Find where the given text appears and provide that cell's center as [x, y] coordinate. 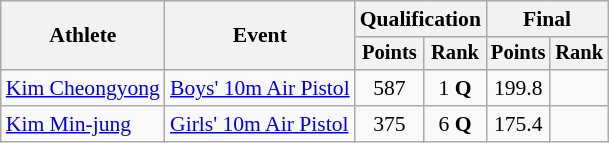
175.4 [518, 124]
Girls' 10m Air Pistol [260, 124]
Qualification [420, 19]
Athlete [83, 36]
Kim Cheongyong [83, 88]
Final [547, 19]
375 [390, 124]
Kim Min-jung [83, 124]
587 [390, 88]
Event [260, 36]
Boys' 10m Air Pistol [260, 88]
1 Q [455, 88]
6 Q [455, 124]
199.8 [518, 88]
